Find where the given text appears and provide that cell's center as [X, Y] coordinate. 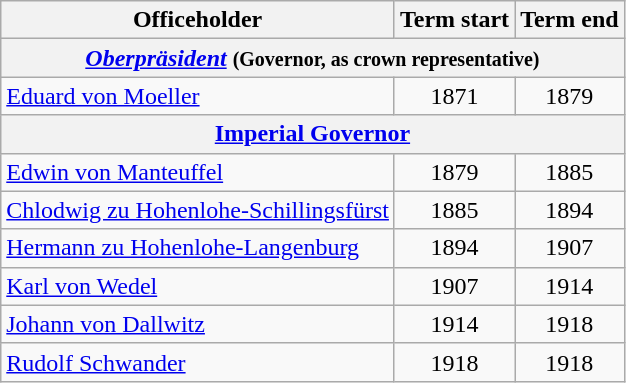
Edwin von Manteuffel [198, 172]
Oberpräsident (Governor, as crown representative) [312, 58]
Rudolf Schwander [198, 362]
Karl von Wedel [198, 286]
Term end [570, 20]
Hermann zu Hohenlohe-Langenburg [198, 248]
Eduard von Moeller [198, 96]
Term start [454, 20]
Johann von Dallwitz [198, 324]
Officeholder [198, 20]
Chlodwig zu Hohenlohe-Schillingsfürst [198, 210]
Imperial Governor [312, 134]
1871 [454, 96]
